Locate the cell with the specified text and output its (x, y) center coordinate. 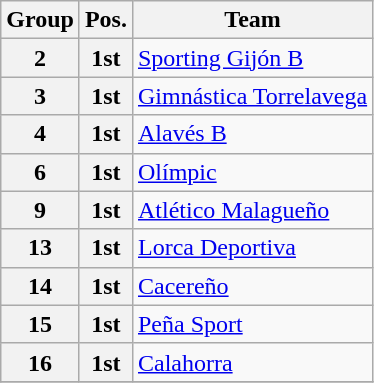
Group (40, 20)
3 (40, 96)
Gimnástica Torrelavega (252, 96)
2 (40, 58)
Sporting Gijón B (252, 58)
Cacereño (252, 286)
Alavés B (252, 134)
Lorca Deportiva (252, 248)
Calahorra (252, 362)
Peña Sport (252, 324)
Pos. (106, 20)
6 (40, 172)
14 (40, 286)
Team (252, 20)
Olímpic (252, 172)
4 (40, 134)
16 (40, 362)
Atlético Malagueño (252, 210)
15 (40, 324)
9 (40, 210)
13 (40, 248)
